Locate the cell with the specified text and output its [X, Y] center coordinate. 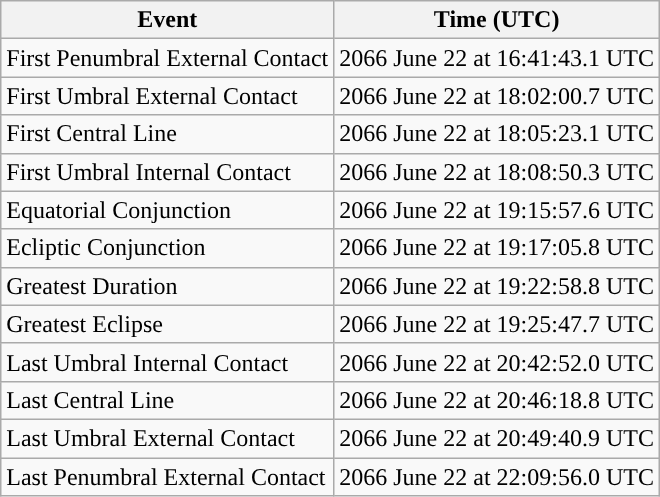
Greatest Duration [168, 286]
2066 June 22 at 19:22:58.8 UTC [497, 286]
First Penumbral External Contact [168, 58]
2066 June 22 at 18:02:00.7 UTC [497, 96]
2066 June 22 at 20:46:18.8 UTC [497, 400]
Equatorial Conjunction [168, 210]
Last Umbral External Contact [168, 438]
Event [168, 20]
Last Penumbral External Contact [168, 477]
First Umbral External Contact [168, 96]
2066 June 22 at 19:17:05.8 UTC [497, 248]
2066 June 22 at 19:15:57.6 UTC [497, 210]
2066 June 22 at 20:42:52.0 UTC [497, 362]
2066 June 22 at 19:25:47.7 UTC [497, 324]
Ecliptic Conjunction [168, 248]
2066 June 22 at 16:41:43.1 UTC [497, 58]
First Central Line [168, 134]
2066 June 22 at 20:49:40.9 UTC [497, 438]
Last Central Line [168, 400]
2066 June 22 at 18:08:50.3 UTC [497, 172]
Last Umbral Internal Contact [168, 362]
2066 June 22 at 18:05:23.1 UTC [497, 134]
Greatest Eclipse [168, 324]
First Umbral Internal Contact [168, 172]
Time (UTC) [497, 20]
2066 June 22 at 22:09:56.0 UTC [497, 477]
